Determine the (X, Y) coordinate at the center of the cell enclosing the given text.  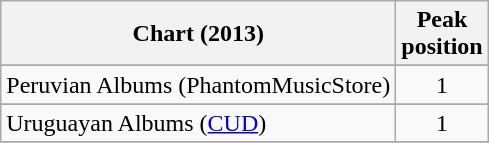
Chart (2013) (198, 34)
Peakposition (442, 34)
Peruvian Albums (PhantomMusicStore) (198, 85)
Uruguayan Albums (CUD) (198, 123)
